Search for the cell housing the specified text and yield its [X, Y] center coordinate. 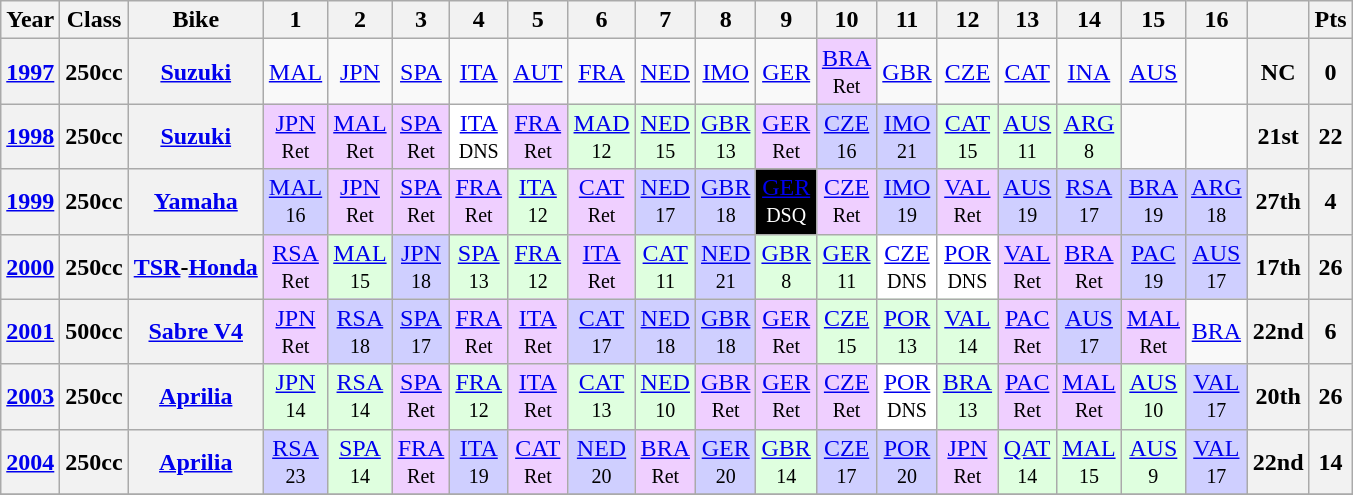
CAT17 [602, 332]
SPA [421, 72]
SPA13 [479, 266]
Class [94, 20]
11 [907, 20]
20th [1278, 396]
0 [1330, 72]
GBRRet [726, 396]
NED17 [665, 202]
8 [726, 20]
GBR8 [786, 266]
13 [1028, 20]
1997 [30, 72]
JPN14 [295, 396]
CZEDNS [907, 266]
AUS9 [1153, 462]
BRA [1217, 332]
ITA [479, 72]
1998 [30, 136]
15 [1153, 20]
ITADNS [479, 136]
GERDSQ [786, 202]
GER20 [726, 462]
AUS10 [1153, 396]
NED21 [726, 266]
NED10 [665, 396]
TSR-Honda [196, 266]
IMO [726, 72]
2001 [30, 332]
CAT [1028, 72]
INA [1089, 72]
1999 [30, 202]
NC [1278, 72]
VAL14 [967, 332]
RSA14 [360, 396]
NED18 [665, 332]
AUT [538, 72]
Sabre V4 [196, 332]
RSA23 [295, 462]
17th [1278, 266]
3 [421, 20]
NED15 [665, 136]
GBR [907, 72]
NED [665, 72]
500cc [94, 332]
BRA19 [1153, 202]
RSARet [295, 266]
RSA18 [360, 332]
Pts [1330, 20]
JPN18 [421, 266]
CZE [967, 72]
POR13 [907, 332]
5 [538, 20]
SPA14 [360, 462]
27th [1278, 202]
CAT13 [602, 396]
ARG8 [1089, 136]
12 [967, 20]
SPA17 [421, 332]
2004 [30, 462]
AUS19 [1028, 202]
GER [786, 72]
GBR14 [786, 462]
ITA12 [538, 202]
MAL [295, 72]
22 [1330, 136]
ITA19 [479, 462]
JPN [360, 72]
21st [1278, 136]
BRA13 [967, 396]
Year [30, 20]
MAL16 [295, 202]
CZE17 [846, 462]
PAC19 [1153, 266]
RSA17 [1089, 202]
CZE16 [846, 136]
2003 [30, 396]
FRA [602, 72]
9 [786, 20]
CZE15 [846, 332]
16 [1217, 20]
Bike [196, 20]
GER11 [846, 266]
2000 [30, 266]
IMO19 [907, 202]
2 [360, 20]
GBR13 [726, 136]
1 [295, 20]
IMO21 [907, 136]
AUS11 [1028, 136]
10 [846, 20]
POR20 [907, 462]
Yamaha [196, 202]
QAT14 [1028, 462]
AUS [1153, 72]
NED20 [602, 462]
ARG18 [1217, 202]
CAT15 [967, 136]
CAT11 [665, 266]
7 [665, 20]
MAD12 [602, 136]
